Pinpoint the cell where the given text exists, returning its [X, Y] midpoint coordinate. 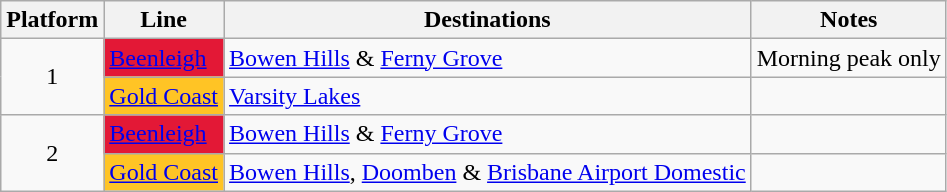
2 [52, 153]
1 [52, 77]
Bowen Hills, Doomben & Brisbane Airport Domestic [488, 172]
Varsity Lakes [488, 96]
Destinations [488, 20]
Line [164, 20]
Morning peak only [848, 58]
Notes [848, 20]
Platform [52, 20]
